Identify which cell holds the provided text, then report its (x, y) central coordinate. 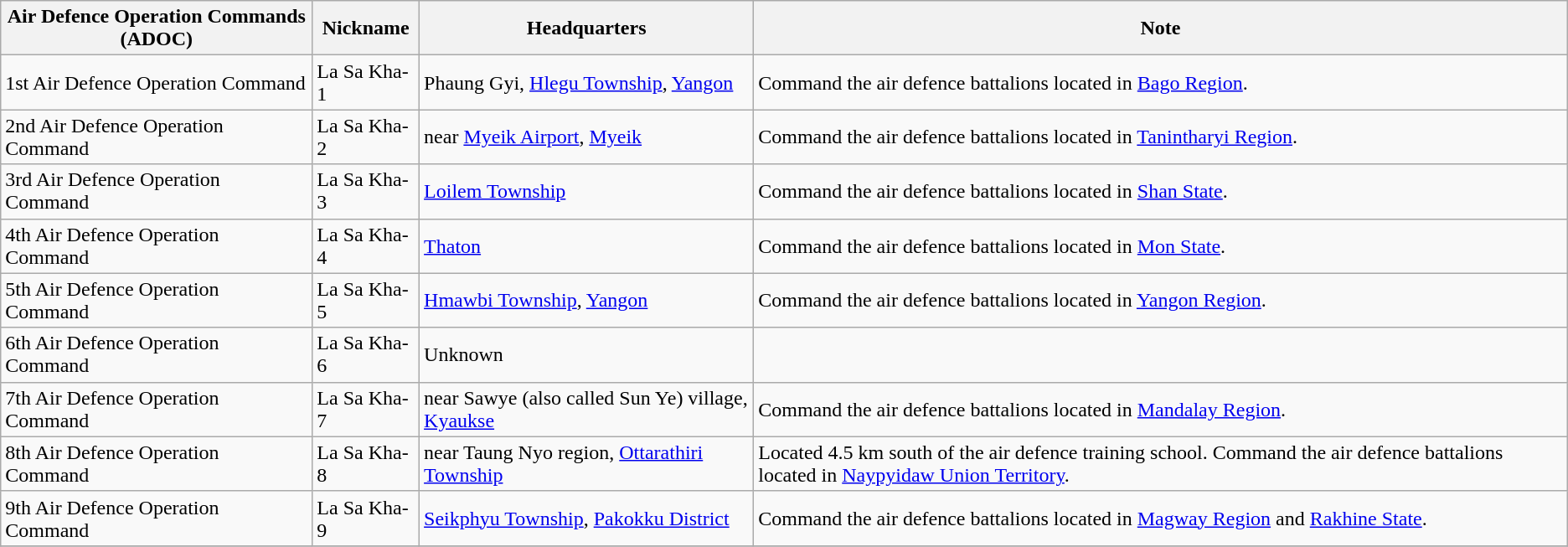
near Sawye (also called Sun Ye) village, Kyaukse (586, 409)
Command the air defence battalions located in Magway Region and Rakhine State. (1161, 518)
Thaton (586, 246)
La Sa Kha-1 (366, 82)
Phaung Gyi, Hlegu Township, Yangon (586, 82)
La Sa Kha-3 (366, 191)
7th Air Defence Operation Command (157, 409)
La Sa Kha-8 (366, 464)
Note (1161, 28)
near Myeik Airport, Myeik (586, 137)
La Sa Kha-4 (366, 246)
1st Air Defence Operation Command (157, 82)
La Sa Kha-7 (366, 409)
Nickname (366, 28)
9th Air Defence Operation Command (157, 518)
La Sa Kha-9 (366, 518)
Command the air defence battalions located in Mandalay Region. (1161, 409)
Located 4.5 km south of the air defence training school. Command the air defence battalions located in Naypyidaw Union Territory. (1161, 464)
Command the air defence battalions located in Yangon Region. (1161, 300)
Seikphyu Township, Pakokku District (586, 518)
La Sa Kha-2 (366, 137)
Command the air defence battalions located in Shan State. (1161, 191)
2nd Air Defence Operation Command (157, 137)
Command the air defence battalions located in Bago Region. (1161, 82)
Command the air defence battalions located in Tanintharyi Region. (1161, 137)
3rd Air Defence Operation Command (157, 191)
Hmawbi Township, Yangon (586, 300)
5th Air Defence Operation Command (157, 300)
Air Defence Operation Commands (ADOC) (157, 28)
8th Air Defence Operation Command (157, 464)
Headquarters (586, 28)
4th Air Defence Operation Command (157, 246)
La Sa Kha-6 (366, 355)
Command the air defence battalions located in Mon State. (1161, 246)
Unknown (586, 355)
La Sa Kha-5 (366, 300)
6th Air Defence Operation Command (157, 355)
Loilem Township (586, 191)
near Taung Nyo region, Ottarathiri Township (586, 464)
